Find where the given text appears and provide that cell's center as [x, y] coordinate. 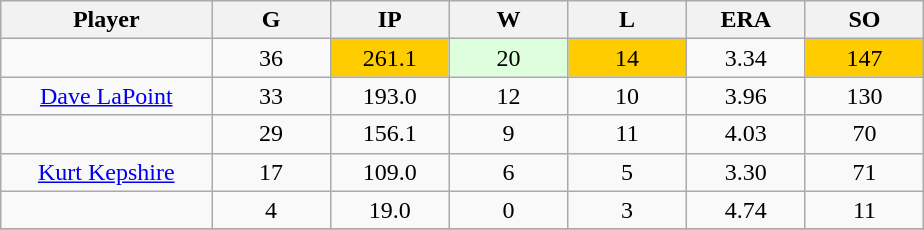
3.96 [746, 96]
3 [628, 210]
20 [508, 58]
G [272, 20]
19.0 [390, 210]
14 [628, 58]
6 [508, 172]
156.1 [390, 134]
9 [508, 134]
Kurt Kepshire [106, 172]
0 [508, 210]
Player [106, 20]
29 [272, 134]
261.1 [390, 58]
W [508, 20]
130 [864, 96]
4.03 [746, 134]
IP [390, 20]
36 [272, 58]
70 [864, 134]
3.30 [746, 172]
3.34 [746, 58]
5 [628, 172]
33 [272, 96]
147 [864, 58]
4.74 [746, 210]
Dave LaPoint [106, 96]
109.0 [390, 172]
17 [272, 172]
193.0 [390, 96]
SO [864, 20]
L [628, 20]
71 [864, 172]
12 [508, 96]
10 [628, 96]
4 [272, 210]
ERA [746, 20]
